Extract the [X, Y] coordinate from the center of the cell holding the provided text.  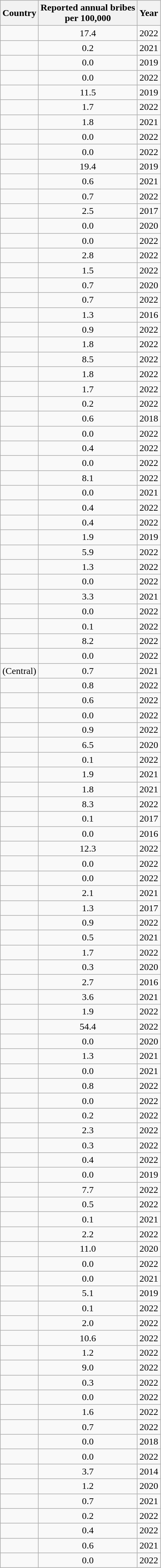
2.8 [88, 256]
19.4 [88, 166]
1.5 [88, 270]
3.6 [88, 997]
2014 [149, 1471]
1.6 [88, 1412]
17.4 [88, 33]
5.9 [88, 552]
7.7 [88, 1190]
Year [149, 13]
8.3 [88, 804]
2.1 [88, 893]
2.3 [88, 1130]
12.3 [88, 848]
2.0 [88, 1323]
8.1 [88, 478]
9.0 [88, 1367]
8.2 [88, 641]
10.6 [88, 1338]
(Central) [19, 670]
2.5 [88, 211]
3.7 [88, 1471]
11.5 [88, 92]
Country [19, 13]
2.2 [88, 1234]
2.7 [88, 982]
3.3 [88, 596]
11.0 [88, 1249]
Reported annual bribes per 100,000 [88, 13]
8.5 [88, 359]
6.5 [88, 745]
54.4 [88, 1027]
5.1 [88, 1293]
